Scan for the cell matching the given text and deliver its (X, Y) coordinate at center. 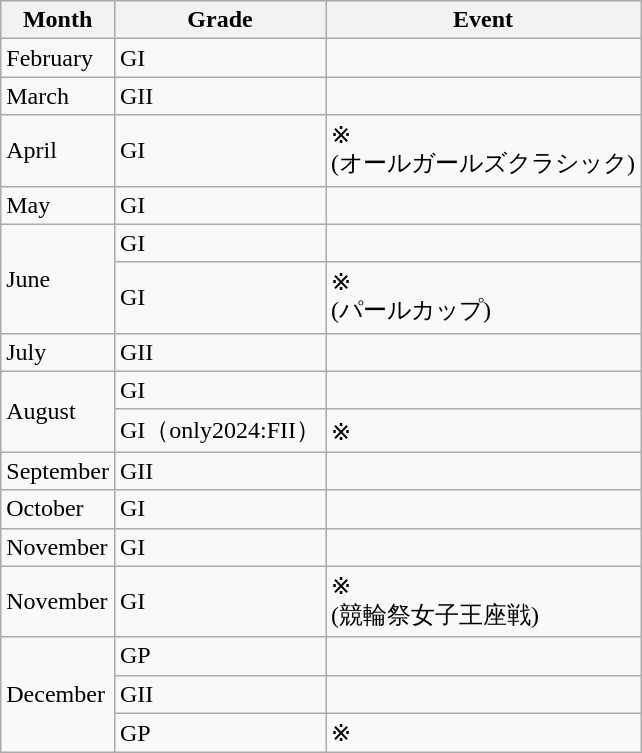
※(競輪祭女子王座戦) (484, 602)
September (58, 471)
June (58, 278)
GI（only2024:FII） (220, 430)
March (58, 96)
February (58, 58)
July (58, 352)
Event (484, 20)
August (58, 412)
※(オールガールズクラシック) (484, 150)
April (58, 150)
Grade (220, 20)
December (58, 695)
Month (58, 20)
May (58, 205)
※(パールカップ) (484, 298)
October (58, 509)
